Find where the given text appears and provide that cell's center as [X, Y] coordinate. 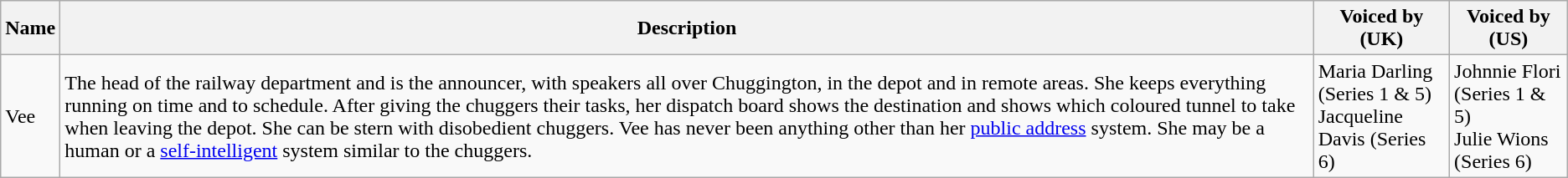
Johnnie Flori (Series 1 & 5)Julie Wions (Series 6) [1509, 116]
Voiced by (UK) [1381, 28]
Voiced by (US) [1509, 28]
Description [687, 28]
Maria Darling (Series 1 & 5)Jacqueline Davis (Series 6) [1381, 116]
Name [30, 28]
Vee [30, 116]
